Detect which cell encompasses the target text, then output its (x, y) center coordinate. 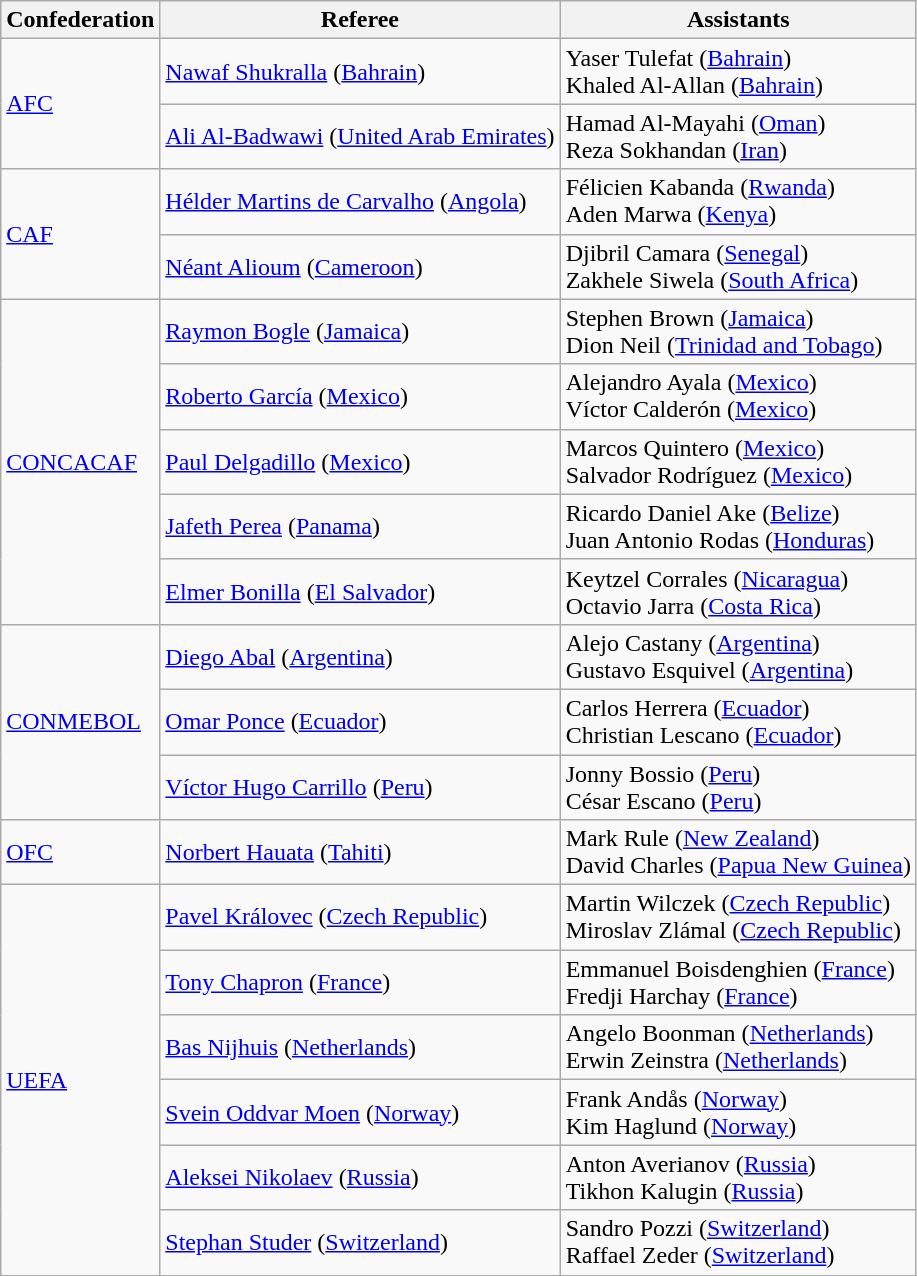
Félicien Kabanda (Rwanda)Aden Marwa (Kenya) (738, 202)
Stephen Brown (Jamaica)Dion Neil (Trinidad and Tobago) (738, 332)
OFC (80, 852)
Omar Ponce (Ecuador) (360, 722)
UEFA (80, 1080)
Víctor Hugo Carrillo (Peru) (360, 786)
Jonny Bossio (Peru)César Escano (Peru) (738, 786)
Angelo Boonman (Netherlands)Erwin Zeinstra (Netherlands) (738, 1048)
Svein Oddvar Moen (Norway) (360, 1112)
Hélder Martins de Carvalho (Angola) (360, 202)
Tony Chapron (France) (360, 982)
Diego Abal (Argentina) (360, 656)
Carlos Herrera (Ecuador)Christian Lescano (Ecuador) (738, 722)
Keytzel Corrales (Nicaragua)Octavio Jarra (Costa Rica) (738, 592)
Stephan Studer (Switzerland) (360, 1242)
Elmer Bonilla (El Salvador) (360, 592)
Anton Averianov (Russia)Tikhon Kalugin (Russia) (738, 1178)
CAF (80, 234)
Djibril Camara (Senegal)Zakhele Siwela (South Africa) (738, 266)
Néant Alioum (Cameroon) (360, 266)
Jafeth Perea (Panama) (360, 526)
Hamad Al-Mayahi (Oman)Reza Sokhandan (Iran) (738, 136)
Yaser Tulefat (Bahrain)Khaled Al-Allan (Bahrain) (738, 72)
CONMEBOL (80, 722)
Emmanuel Boisdenghien (France)Fredji Harchay (France) (738, 982)
Ali Al-Badwawi (United Arab Emirates) (360, 136)
Sandro Pozzi (Switzerland)Raffael Zeder (Switzerland) (738, 1242)
Raymon Bogle (Jamaica) (360, 332)
Alejandro Ayala (Mexico)Víctor Calderón (Mexico) (738, 396)
Alejo Castany (Argentina)Gustavo Esquivel (Argentina) (738, 656)
Nawaf Shukralla (Bahrain) (360, 72)
Mark Rule (New Zealand)David Charles (Papua New Guinea) (738, 852)
Referee (360, 20)
Marcos Quintero (Mexico)Salvador Rodríguez (Mexico) (738, 462)
Martin Wilczek (Czech Republic)Miroslav Zlámal (Czech Republic) (738, 918)
Bas Nijhuis (Netherlands) (360, 1048)
Frank Andås (Norway)Kim Haglund (Norway) (738, 1112)
Aleksei Nikolaev (Russia) (360, 1178)
Ricardo Daniel Ake (Belize)Juan Antonio Rodas (Honduras) (738, 526)
Paul Delgadillo (Mexico) (360, 462)
Assistants (738, 20)
Roberto García (Mexico) (360, 396)
Confederation (80, 20)
CONCACAF (80, 462)
Norbert Hauata (Tahiti) (360, 852)
AFC (80, 104)
Pavel Královec (Czech Republic) (360, 918)
